Scan for the cell matching the given text and deliver its [x, y] coordinate at center. 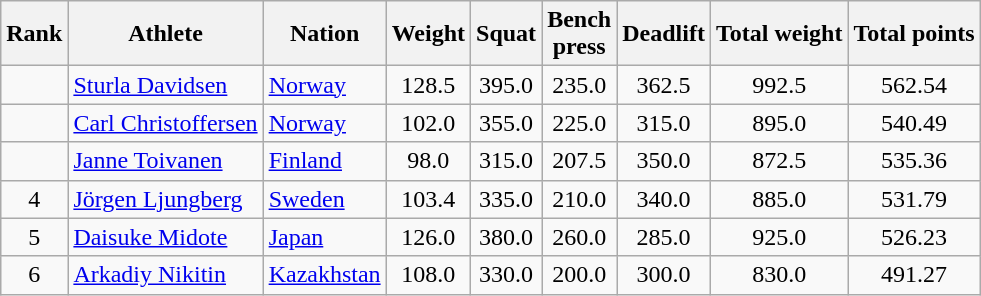
5 [34, 237]
102.0 [428, 123]
526.23 [914, 237]
225.0 [580, 123]
350.0 [664, 161]
Deadlift [664, 34]
103.4 [428, 199]
Sweden [324, 199]
395.0 [506, 85]
Total points [914, 34]
Squat [506, 34]
872.5 [779, 161]
992.5 [779, 85]
108.0 [428, 275]
Jörgen Ljungberg [166, 199]
Athlete [166, 34]
4 [34, 199]
Kazakhstan [324, 275]
285.0 [664, 237]
330.0 [506, 275]
Total weight [779, 34]
Benchpress [580, 34]
98.0 [428, 161]
126.0 [428, 237]
Daisuke Midote [166, 237]
Japan [324, 237]
335.0 [506, 199]
6 [34, 275]
355.0 [506, 123]
925.0 [779, 237]
885.0 [779, 199]
540.49 [914, 123]
362.5 [664, 85]
Nation [324, 34]
531.79 [914, 199]
Arkadiy Nikitin [166, 275]
562.54 [914, 85]
207.5 [580, 161]
Finland [324, 161]
Weight [428, 34]
491.27 [914, 275]
Carl Christoffersen [166, 123]
300.0 [664, 275]
210.0 [580, 199]
128.5 [428, 85]
Rank [34, 34]
Janne Toivanen [166, 161]
340.0 [664, 199]
380.0 [506, 237]
830.0 [779, 275]
Sturla Davidsen [166, 85]
200.0 [580, 275]
535.36 [914, 161]
260.0 [580, 237]
235.0 [580, 85]
895.0 [779, 123]
